Extract the (X, Y) coordinate from the center of the cell holding the provided text.  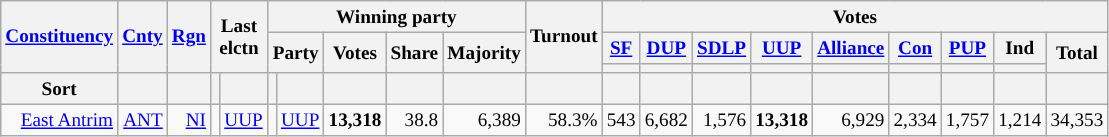
Ind (1020, 48)
Con (915, 48)
PUP (967, 48)
DUP (666, 48)
2,334 (915, 121)
6,682 (666, 121)
Majority (484, 52)
1,757 (967, 121)
543 (621, 121)
6,929 (851, 121)
Rgn (188, 37)
58.3% (564, 121)
NI (188, 121)
ANT (143, 121)
Total (1077, 52)
Alliance (851, 48)
SDLP (721, 48)
34,353 (1077, 121)
East Antrim (60, 121)
Lastelctn (240, 37)
1,214 (1020, 121)
Cnty (143, 37)
SF (621, 48)
Constituency (60, 37)
Share (414, 52)
1,576 (721, 121)
Winning party (396, 17)
6,389 (484, 121)
Sort (60, 89)
Party (296, 52)
38.8 (414, 121)
Turnout (564, 37)
